Return the [x, y] coordinate for the center point of the cell that contains the specified text.  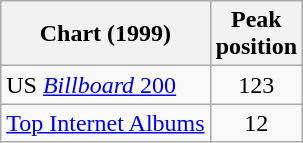
123 [256, 85]
Chart (1999) [106, 34]
12 [256, 123]
US Billboard 200 [106, 85]
Peakposition [256, 34]
Top Internet Albums [106, 123]
